Extract the (X, Y) coordinate from the center of the cell holding the provided text.  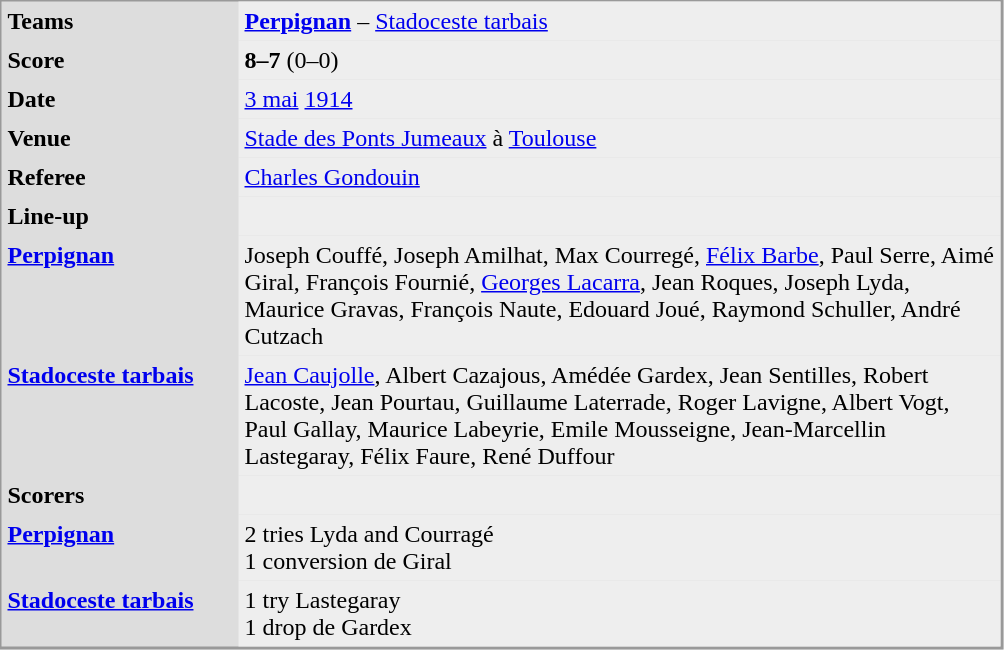
8–7 (0–0) (619, 60)
Scorers (120, 496)
Venue (120, 138)
Perpignan – Stadoceste tarbais (619, 22)
3 mai 1914 (619, 100)
1 try Lastegaray1 drop de Gardex (619, 613)
2 tries Lyda and Courragé1 conversion de Giral (619, 547)
Stade des Ponts Jumeaux à Toulouse (619, 138)
Charles Gondouin (619, 178)
Referee (120, 178)
Date (120, 100)
Teams (120, 22)
Line-up (120, 216)
Score (120, 60)
